Scan for the cell matching the given text and deliver its [X, Y] coordinate at center. 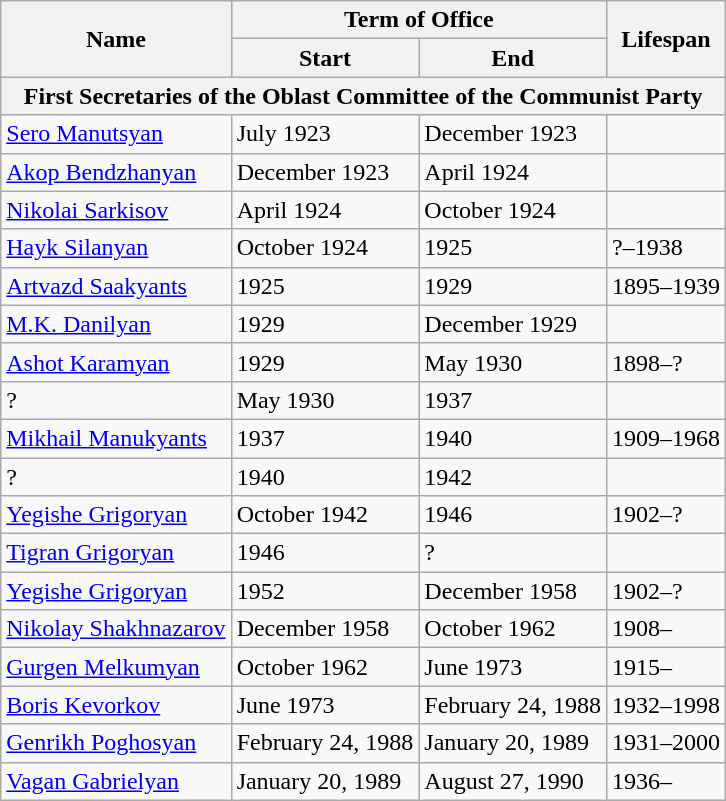
Nikolay Shakhnazarov [116, 629]
?–1938 [666, 248]
Ashot Karamyan [116, 362]
Start [325, 58]
Boris Kevorkov [116, 705]
First Secretaries of the Oblast Committee of the Communist Party [364, 96]
Mikhail Manukyants [116, 438]
1898–? [666, 362]
1908– [666, 629]
July 1923 [325, 134]
Artvazd Saakyants [116, 286]
1909–1968 [666, 438]
Akop Bendzhanyan [116, 172]
1895–1939 [666, 286]
1952 [325, 591]
Term of Office [418, 20]
Gurgen Melkumyan [116, 667]
1915– [666, 667]
August 27, 1990 [513, 781]
Hayk Silanyan [116, 248]
M.K. Danilyan [116, 324]
October 1942 [325, 515]
1936– [666, 781]
Genrikh Poghosyan [116, 743]
Name [116, 39]
Tigran Grigoryan [116, 553]
1942 [513, 477]
December 1929 [513, 324]
Vagan Gabrielyan [116, 781]
End [513, 58]
Lifespan [666, 39]
Sero Manutsyan [116, 134]
Nikolai Sarkisov [116, 210]
1931–2000 [666, 743]
1932–1998 [666, 705]
